From the cell containing the given text, extract its center point as [X, Y] coordinate. 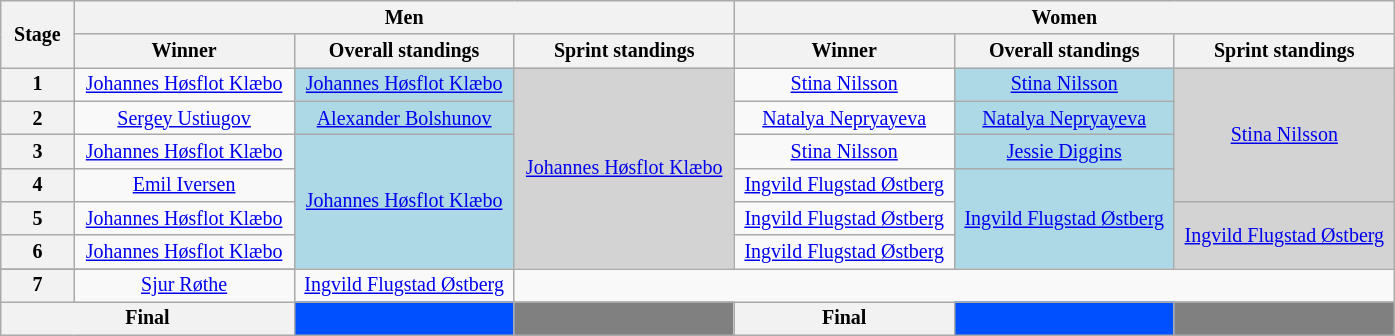
Sjur Røthe [184, 286]
4 [38, 184]
1 [38, 84]
7 [38, 286]
Emil Iversen [184, 184]
Jessie Diggins [1064, 152]
3 [38, 152]
Stage [38, 34]
Men [404, 18]
Sergey Ustiugov [184, 118]
Alexander Bolshunov [404, 118]
2 [38, 118]
5 [38, 218]
6 [38, 252]
Women [1064, 18]
